Pinpoint the cell where the given text exists, returning its (X, Y) midpoint coordinate. 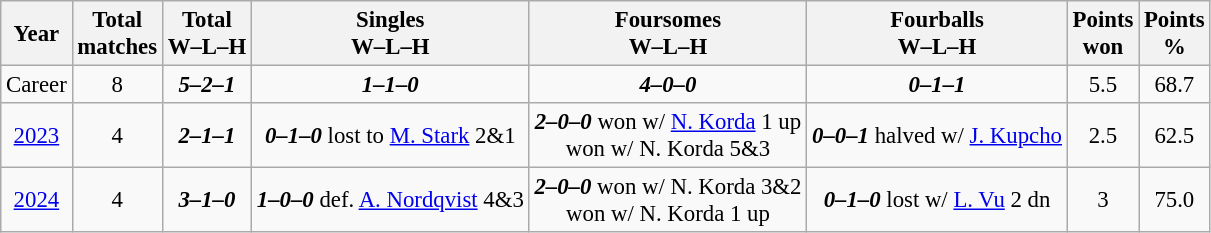
2–0–0 won w/ N. Korda 3&2won w/ N. Korda 1 up (668, 200)
TotalW–L–H (206, 34)
FourballsW–L–H (938, 34)
2024 (36, 200)
4–0–0 (668, 85)
3–1–0 (206, 200)
5.5 (1102, 85)
0–1–0 lost to M. Stark 2&1 (390, 136)
0–1–0 lost w/ L. Vu 2 dn (938, 200)
8 (117, 85)
75.0 (1174, 200)
2023 (36, 136)
Points% (1174, 34)
1–0–0 def. A. Nordqvist 4&3 (390, 200)
Totalmatches (117, 34)
68.7 (1174, 85)
Career (36, 85)
Year (36, 34)
3 (1102, 200)
0–1–1 (938, 85)
0–0–1 halved w/ J. Kupcho (938, 136)
5–2–1 (206, 85)
2–1–1 (206, 136)
SinglesW–L–H (390, 34)
62.5 (1174, 136)
2–0–0 won w/ N. Korda 1 upwon w/ N. Korda 5&3 (668, 136)
1–1–0 (390, 85)
Pointswon (1102, 34)
2.5 (1102, 136)
FoursomesW–L–H (668, 34)
